Provide the (x, y) coordinate of the cell's center where the given text is located.  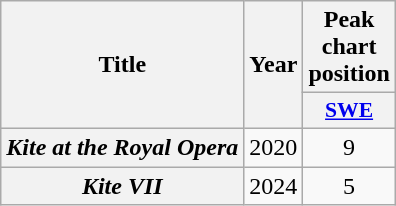
5 (349, 185)
Kite VII (122, 185)
Year (274, 65)
9 (349, 147)
Peak chart position (349, 47)
Title (122, 65)
Kite at the Royal Opera (122, 147)
SWE (349, 111)
2020 (274, 147)
2024 (274, 185)
